Pinpoint the cell where the given text exists, returning its [X, Y] midpoint coordinate. 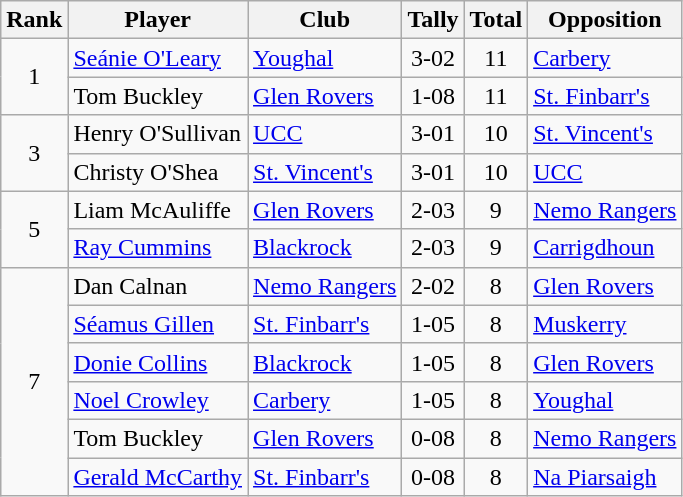
Tally [433, 20]
5 [34, 229]
3 [34, 153]
Christy O'Shea [158, 172]
3-02 [433, 58]
Henry O'Sullivan [158, 134]
2-02 [433, 286]
Liam McAuliffe [158, 210]
Club [325, 20]
Opposition [605, 20]
Ray Cummins [158, 248]
Noel Crowley [158, 400]
7 [34, 381]
Seánie O'Leary [158, 58]
Rank [34, 20]
Carrigdhoun [605, 248]
Dan Calnan [158, 286]
Muskerry [605, 324]
Séamus Gillen [158, 324]
Na Piarsaigh [605, 477]
1-08 [433, 96]
Total [496, 20]
Player [158, 20]
Donie Collins [158, 362]
1 [34, 77]
Gerald McCarthy [158, 477]
